Search for the cell housing the specified text and yield its [X, Y] center coordinate. 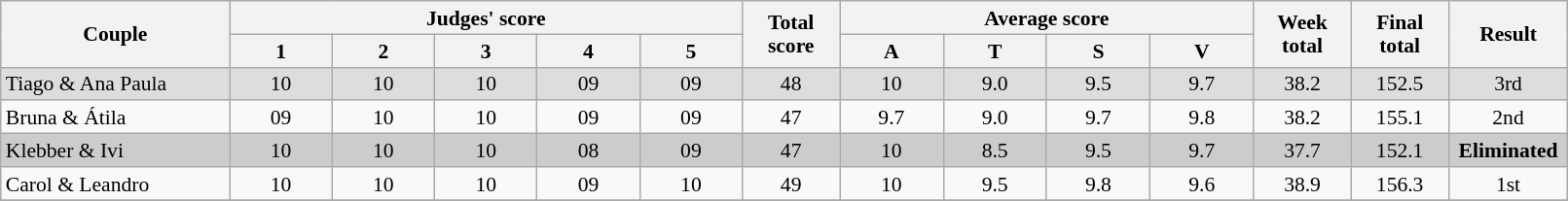
Couple [115, 34]
9.6 [1202, 184]
37.7 [1302, 151]
Week total [1302, 34]
V [1202, 50]
S [1098, 50]
1st [1509, 184]
08 [588, 151]
Judges' score [487, 17]
156.3 [1400, 184]
Total score [791, 34]
Result [1509, 34]
Carol & Leandro [115, 184]
155.1 [1400, 117]
1 [280, 50]
3rd [1509, 84]
Klebber & Ivi [115, 151]
Bruna & Átila [115, 117]
2 [383, 50]
A [892, 50]
Tiago & Ana Paula [115, 84]
152.1 [1400, 151]
3 [487, 50]
152.5 [1400, 84]
Eliminated [1509, 151]
48 [791, 84]
2nd [1509, 117]
5 [691, 50]
49 [791, 184]
38.9 [1302, 184]
4 [588, 50]
8.5 [995, 151]
Average score [1047, 17]
Final total [1400, 34]
T [995, 50]
